Capture the cell that displays the provided text and extract its [X, Y] central coordinate. 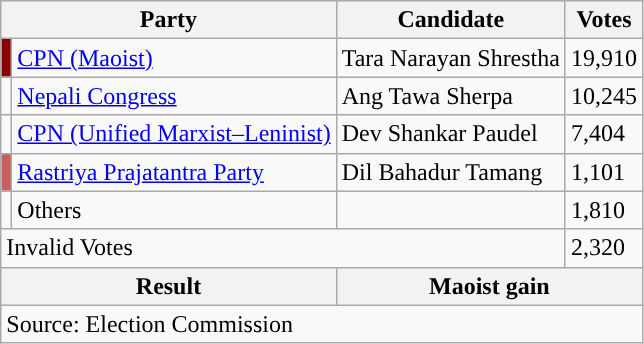
Result [168, 286]
Rastriya Prajatantra Party [174, 172]
Nepali Congress [174, 96]
Party [168, 20]
10,245 [604, 96]
19,910 [604, 58]
1,101 [604, 172]
Dil Bahadur Tamang [450, 172]
Others [174, 210]
2,320 [604, 248]
1,810 [604, 210]
Source: Election Commission [322, 324]
Candidate [450, 20]
Maoist gain [489, 286]
Ang Tawa Sherpa [450, 96]
CPN (Maoist) [174, 58]
Invalid Votes [284, 248]
Dev Shankar Paudel [450, 134]
CPN (Unified Marxist–Leninist) [174, 134]
Tara Narayan Shrestha [450, 58]
Votes [604, 20]
7,404 [604, 134]
